Pinpoint the cell where the given text exists, returning its [X, Y] midpoint coordinate. 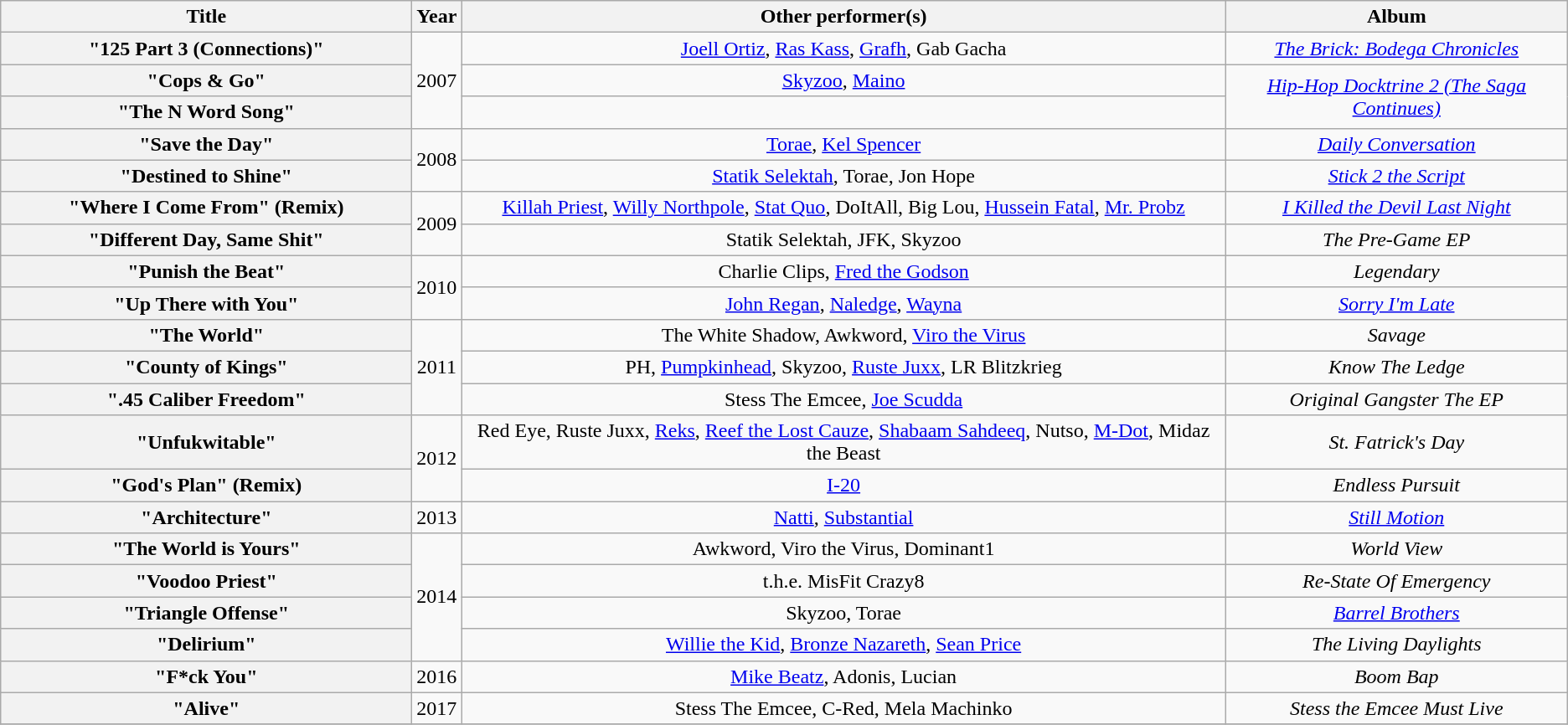
"Up There with You" [206, 303]
Re-State Of Emergency [1396, 581]
2014 [437, 597]
Torae, Kel Spencer [843, 144]
"Cops & Go" [206, 80]
"The N Word Song" [206, 112]
"County of Kings" [206, 367]
"Voodoo Priest" [206, 581]
Other performer(s) [843, 17]
Charlie Clips, Fred the Godson [843, 271]
"Architecture" [206, 517]
Daily Conversation [1396, 144]
Mike Beatz, Adonis, Lucian [843, 676]
Legendary [1396, 271]
"Destined to Shine" [206, 176]
The White Shadow, Awkword, Viro the Virus [843, 335]
"The World" [206, 335]
"F*ck You" [206, 676]
Stess The Emcee, Joe Scudda [843, 399]
Barrel Brothers [1396, 613]
"God's Plan" (Remix) [206, 486]
Stess the Emcee Must Live [1396, 708]
2011 [437, 367]
2008 [437, 160]
Endless Pursuit [1396, 486]
2009 [437, 224]
Album [1396, 17]
2007 [437, 80]
Boom Bap [1396, 676]
Stick 2 the Script [1396, 176]
Awkword, Viro the Virus, Dominant1 [843, 549]
Red Eye, Ruste Juxx, Reks, Reef the Lost Cauze, Shabaam Sahdeeq, Nutso, M-Dot, Midaz the Beast [843, 442]
2016 [437, 676]
St. Fatrick's Day [1396, 442]
"Punish the Beat" [206, 271]
Sorry I'm Late [1396, 303]
t.h.e. MisFit Crazy8 [843, 581]
Year [437, 17]
"Unfukwitable" [206, 442]
Stess The Emcee, C-Red, Mela Machinko [843, 708]
"Triangle Offense" [206, 613]
2013 [437, 517]
I-20 [843, 486]
Savage [1396, 335]
".45 Caliber Freedom" [206, 399]
Natti, Substantial [843, 517]
"Where I Come From" (Remix) [206, 208]
Still Motion [1396, 517]
"Delirium" [206, 645]
Original Gangster The EP [1396, 399]
The Brick: Bodega Chronicles [1396, 49]
John Regan, Naledge, Wayna [843, 303]
World View [1396, 549]
"Save the Day" [206, 144]
I Killed the Devil Last Night [1396, 208]
"125 Part 3 (Connections)" [206, 49]
Willie the Kid, Bronze Nazareth, Sean Price [843, 645]
The Pre-Game EP [1396, 239]
Title [206, 17]
2010 [437, 287]
2012 [437, 459]
"Different Day, Same Shit" [206, 239]
Know The Ledge [1396, 367]
PH, Pumpkinhead, Skyzoo, Ruste Juxx, LR Blitzkrieg [843, 367]
Skyzoo, Torae [843, 613]
Skyzoo, Maino [843, 80]
2017 [437, 708]
Statik Selektah, Torae, Jon Hope [843, 176]
Statik Selektah, JFK, Skyzoo [843, 239]
"Alive" [206, 708]
The Living Daylights [1396, 645]
Joell Ortiz, Ras Kass, Grafh, Gab Gacha [843, 49]
Killah Priest, Willy Northpole, Stat Quo, DoItAll, Big Lou, Hussein Fatal, Mr. Probz [843, 208]
"The World is Yours" [206, 549]
Hip-Hop Docktrine 2 (The Saga Continues) [1396, 96]
